Determine the [X, Y] coordinate at the center of the cell enclosing the given text.  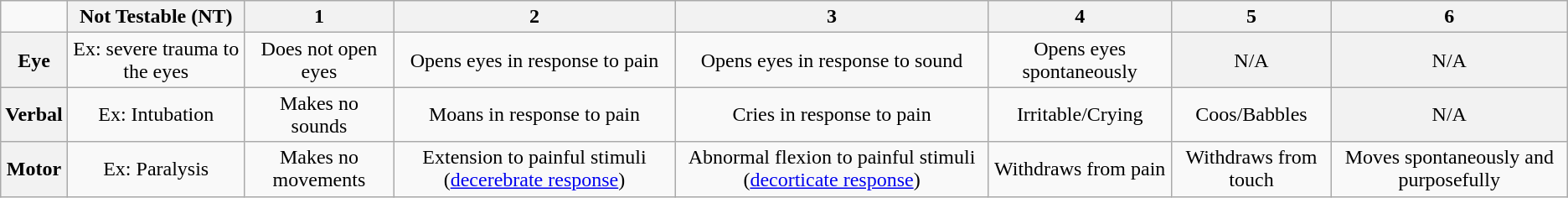
Ex: severe trauma to the eyes [156, 60]
3 [831, 17]
Abnormal flexion to painful stimuli (decorticate response) [831, 169]
Withdraws from pain [1081, 169]
Moans in response to pain [534, 114]
Withdraws from touch [1251, 169]
1 [318, 17]
Cries in response to pain [831, 114]
2 [534, 17]
Makes no movements [318, 169]
Eye [34, 60]
Verbal [34, 114]
Motor [34, 169]
Not Testable (NT) [156, 17]
Irritable/Crying [1081, 114]
Coos/Babbles [1251, 114]
Opens eyes in response to pain [534, 60]
6 [1449, 17]
Moves spontaneously and purposefully [1449, 169]
Opens eyes in response to sound [831, 60]
Extension to painful stimuli (decerebrate response) [534, 169]
Ex: Paralysis [156, 169]
5 [1251, 17]
Does not open eyes [318, 60]
Makes no sounds [318, 114]
Opens eyes spontaneously [1081, 60]
4 [1081, 17]
Ex: Intubation [156, 114]
